Find where the given text appears and provide that cell's center as (x, y) coordinate. 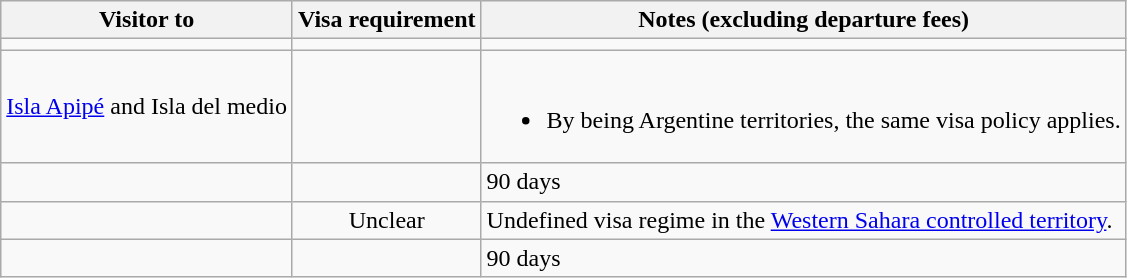
Visitor to (147, 20)
Undefined visa regime in the Western Sahara controlled territory. (804, 220)
Visa requirement (386, 20)
Unclear (386, 220)
By being Argentine territories, the same visa policy applies. (804, 106)
Isla Apipé and Isla del medio (147, 106)
Notes (excluding departure fees) (804, 20)
